Provide the (X, Y) coordinate of the cell's center where the given text is located.  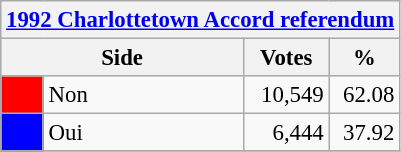
Votes (286, 58)
% (364, 58)
37.92 (364, 133)
Non (143, 95)
10,549 (286, 95)
6,444 (286, 133)
Side (122, 58)
62.08 (364, 95)
Oui (143, 133)
1992 Charlottetown Accord referendum (200, 20)
